Locate the cell with the specified text and output its (x, y) center coordinate. 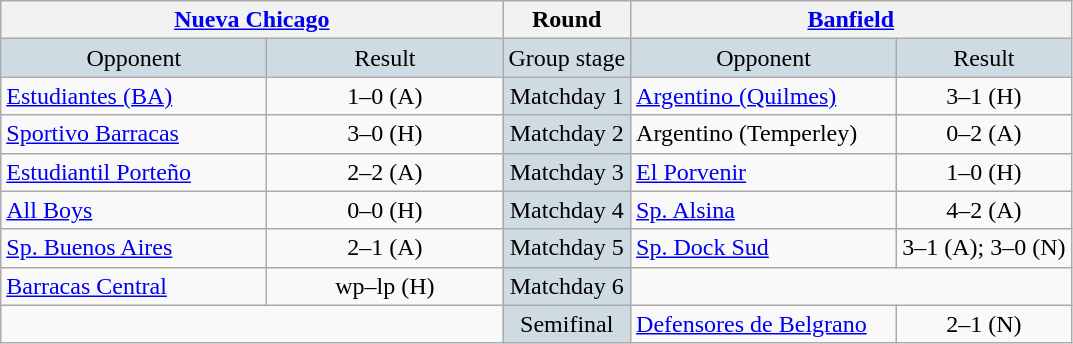
2–1 (A) (385, 248)
Nueva Chicago (252, 20)
Matchday 4 (567, 210)
Matchday 2 (567, 134)
Sp. Buenos Aires (134, 248)
0–2 (A) (984, 134)
1–0 (A) (385, 96)
4–2 (A) (984, 210)
Banfield (851, 20)
Matchday 5 (567, 248)
Group stage (567, 58)
Barracas Central (134, 286)
Estudiantil Porteño (134, 172)
3–1 (H) (984, 96)
Defensores de Belgrano (764, 324)
Sportivo Barracas (134, 134)
2–1 (N) (984, 324)
3–0 (H) (385, 134)
Argentino (Quilmes) (764, 96)
Matchday 1 (567, 96)
Semifinal (567, 324)
Sp. Dock Sud (764, 248)
Sp. Alsina (764, 210)
Argentino (Temperley) (764, 134)
Matchday 3 (567, 172)
0–0 (H) (385, 210)
2–2 (A) (385, 172)
1–0 (H) (984, 172)
El Porvenir (764, 172)
All Boys (134, 210)
wp–lp (H) (385, 286)
Matchday 6 (567, 286)
Round (567, 20)
Estudiantes (BA) (134, 96)
3–1 (A); 3–0 (N) (984, 248)
